Output the (x, y) coordinate of the center of the cell containing the given text.  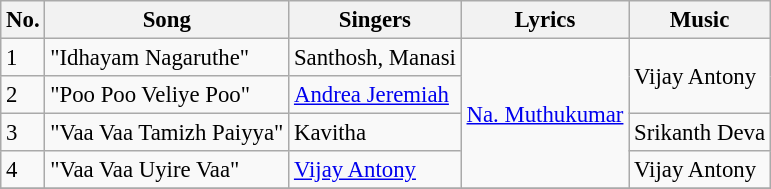
"Idhayam Nagaruthe" (167, 58)
No. (23, 20)
3 (23, 133)
Santhosh, Manasi (376, 58)
Lyrics (545, 20)
Srikanth Deva (700, 133)
Na. Muthukumar (545, 114)
"Vaa Vaa Uyire Vaa" (167, 170)
4 (23, 170)
2 (23, 95)
Singers (376, 20)
Kavitha (376, 133)
Andrea Jeremiah (376, 95)
Music (700, 20)
Song (167, 20)
"Vaa Vaa Tamizh Paiyya" (167, 133)
1 (23, 58)
"Poo Poo Veliye Poo" (167, 95)
